Search for the cell housing the specified text and yield its [X, Y] center coordinate. 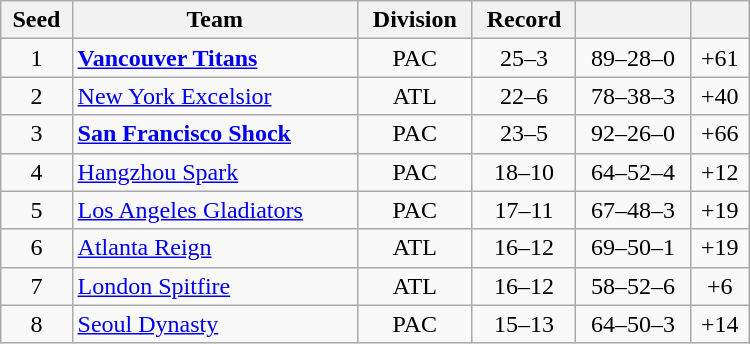
+6 [720, 286]
New York Excelsior [214, 96]
2 [36, 96]
25–3 [524, 58]
+14 [720, 324]
3 [36, 134]
67–48–3 [634, 210]
Seoul Dynasty [214, 324]
58–52–6 [634, 286]
89–28–0 [634, 58]
17–11 [524, 210]
8 [36, 324]
Team [214, 20]
+12 [720, 172]
69–50–1 [634, 248]
Atlanta Reign [214, 248]
78–38–3 [634, 96]
4 [36, 172]
Hangzhou Spark [214, 172]
7 [36, 286]
15–13 [524, 324]
18–10 [524, 172]
64–50–3 [634, 324]
22–6 [524, 96]
64–52–4 [634, 172]
+61 [720, 58]
23–5 [524, 134]
6 [36, 248]
Division [414, 20]
1 [36, 58]
Los Angeles Gladiators [214, 210]
London Spitfire [214, 286]
92–26–0 [634, 134]
5 [36, 210]
Seed [36, 20]
Record [524, 20]
San Francisco Shock [214, 134]
Vancouver Titans [214, 58]
+40 [720, 96]
+66 [720, 134]
